Output the (X, Y) coordinate of the center of the cell containing the given text.  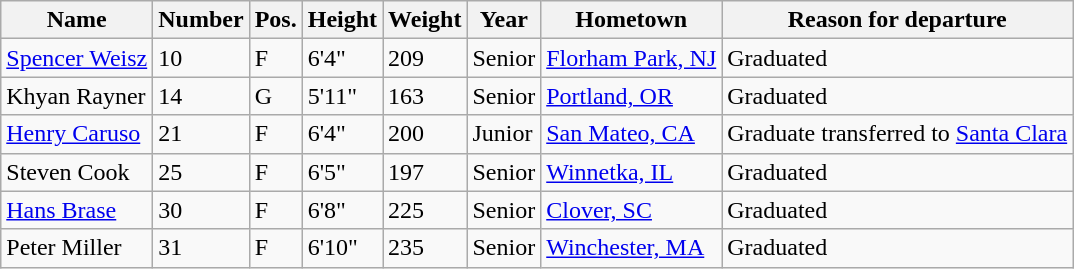
Name (77, 20)
Winchester, MA (632, 248)
163 (425, 96)
Pos. (276, 20)
6'8" (342, 210)
31 (201, 248)
21 (201, 134)
Height (342, 20)
Florham Park, NJ (632, 58)
San Mateo, CA (632, 134)
G (276, 96)
5'11" (342, 96)
Hometown (632, 20)
Spencer Weisz (77, 58)
Peter Miller (77, 248)
Reason for departure (898, 20)
25 (201, 172)
209 (425, 58)
200 (425, 134)
Khyan Rayner (77, 96)
Steven Cook (77, 172)
Year (504, 20)
197 (425, 172)
Henry Caruso (77, 134)
235 (425, 248)
Junior (504, 134)
6'5" (342, 172)
6'10" (342, 248)
14 (201, 96)
30 (201, 210)
Weight (425, 20)
10 (201, 58)
Graduate transferred to Santa Clara (898, 134)
Winnetka, IL (632, 172)
Portland, OR (632, 96)
Number (201, 20)
Hans Brase (77, 210)
225 (425, 210)
Clover, SC (632, 210)
